Output the (x, y) coordinate of the center of the cell containing the given text.  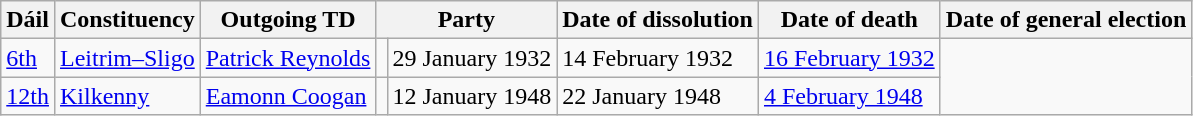
16 February 1932 (849, 58)
4 February 1948 (849, 96)
Kilkenny (127, 96)
Patrick Reynolds (288, 58)
22 January 1948 (658, 96)
29 January 1932 (472, 58)
12 January 1948 (472, 96)
12th (28, 96)
14 February 1932 (658, 58)
Outgoing TD (288, 20)
Eamonn Coogan (288, 96)
Date of general election (1066, 20)
Party (466, 20)
Constituency (127, 20)
6th (28, 58)
Dáil (28, 20)
Date of death (849, 20)
Leitrim–Sligo (127, 58)
Date of dissolution (658, 20)
